From the cell containing the given text, extract its center point as [X, Y] coordinate. 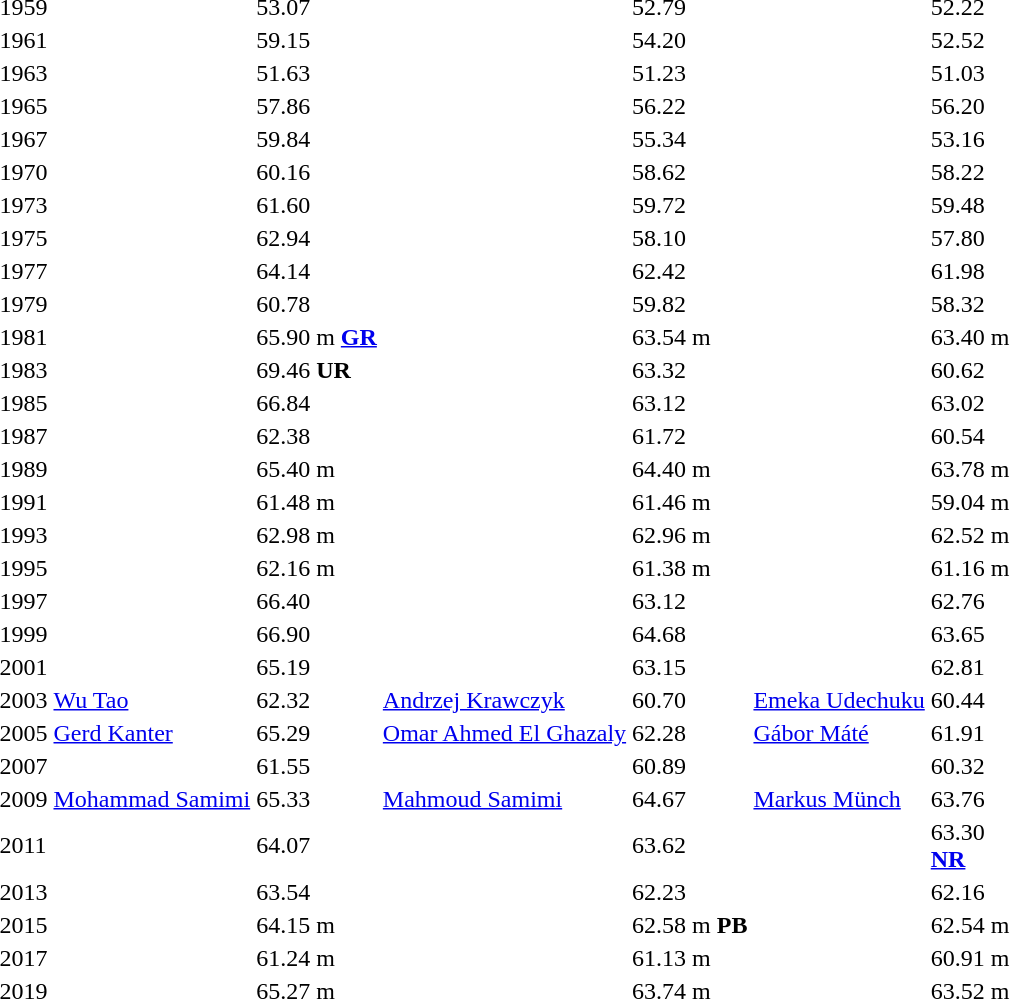
62.16 m [317, 568]
61.55 [317, 766]
55.34 [690, 139]
Markus Münch [839, 799]
61.46 m [690, 502]
59.15 [317, 40]
60.16 [317, 172]
63.54 [317, 892]
Emeka Udechuku [839, 700]
62.94 [317, 238]
56.22 [690, 106]
62.38 [317, 436]
51.63 [317, 73]
61.38 m [690, 568]
65.19 [317, 667]
65.40 m [317, 469]
62.28 [690, 733]
62.96 m [690, 535]
57.86 [317, 106]
61.13 m [690, 958]
64.15 m [317, 925]
64.14 [317, 271]
61.24 m [317, 958]
Mahmoud Samimi [504, 799]
61.72 [690, 436]
65.33 [317, 799]
60.70 [690, 700]
60.78 [317, 304]
Gerd Kanter [152, 733]
54.20 [690, 40]
63.32 [690, 370]
Wu Tao [152, 700]
66.40 [317, 601]
58.10 [690, 238]
69.46 UR [317, 370]
65.29 [317, 733]
63.54 m [690, 337]
Gábor Máté [839, 733]
62.98 m [317, 535]
66.84 [317, 403]
59.84 [317, 139]
Omar Ahmed El Ghazaly [504, 733]
63.62 [690, 846]
63.15 [690, 667]
62.32 [317, 700]
62.42 [690, 271]
60.89 [690, 766]
64.68 [690, 634]
64.40 m [690, 469]
61.60 [317, 205]
51.23 [690, 73]
64.67 [690, 799]
59.72 [690, 205]
62.58 m PB [690, 925]
Mohammad Samimi [152, 799]
62.23 [690, 892]
64.07 [317, 846]
Andrzej Krawczyk [504, 700]
58.62 [690, 172]
66.90 [317, 634]
61.48 m [317, 502]
65.90 m GR [317, 337]
59.82 [690, 304]
